Extract the [x, y] coordinate from the center of the cell holding the provided text.  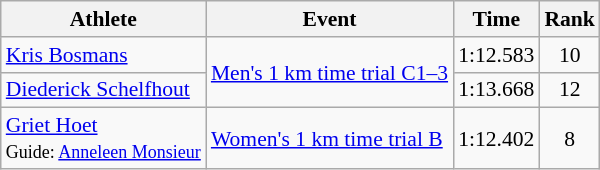
Women's 1 km time trial B [330, 138]
Men's 1 km time trial C1–3 [330, 72]
1:12.583 [496, 55]
12 [570, 90]
8 [570, 138]
Athlete [104, 19]
Kris Bosmans [104, 55]
Time [496, 19]
Diederick Schelfhout [104, 90]
10 [570, 55]
Rank [570, 19]
Event [330, 19]
Griet HoetGuide: Anneleen Monsieur [104, 138]
1:13.668 [496, 90]
1:12.402 [496, 138]
